Extract the [x, y] coordinate from the center of the cell holding the provided text.  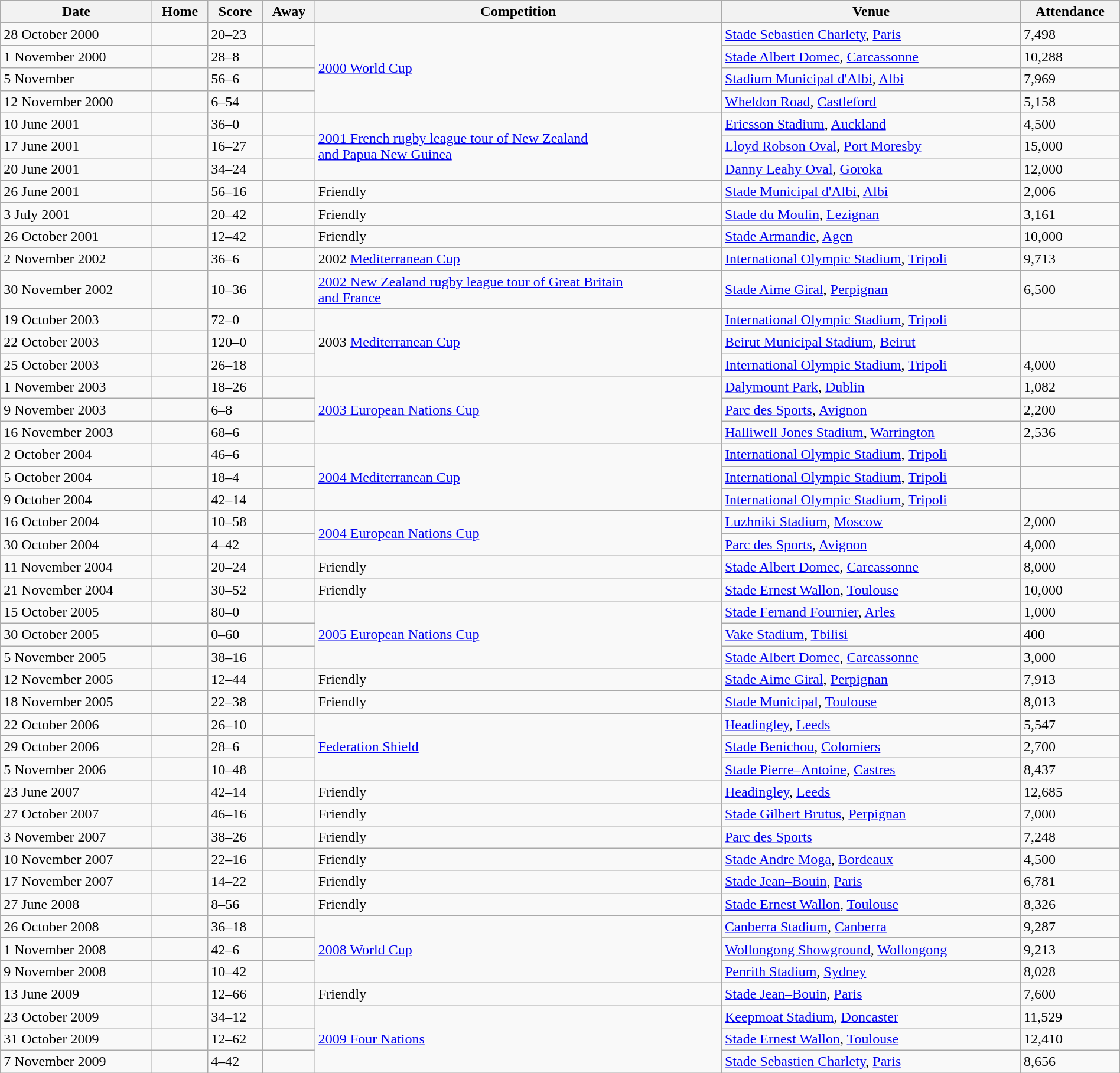
12–42 [235, 236]
22 October 2003 [76, 343]
Lloyd Robson Oval, Port Moresby [871, 146]
Parc des Sports [871, 837]
6,500 [1070, 289]
2 October 2004 [76, 455]
5,158 [1070, 102]
30 November 2002 [76, 289]
12–62 [235, 1039]
Stade Municipal, Toulouse [871, 702]
3,000 [1070, 657]
56–6 [235, 79]
Beirut Municipal Stadium, Beirut [871, 343]
400 [1070, 634]
26–18 [235, 365]
Stade Armandie, Agen [871, 236]
22–38 [235, 702]
Home [180, 12]
2000 World Cup [518, 68]
Danny Leahy Oval, Goroka [871, 169]
0–60 [235, 634]
15 October 2005 [76, 612]
2,000 [1070, 522]
8,000 [1070, 567]
Venue [871, 12]
Halliwell Jones Stadium, Warrington [871, 432]
2004 European Nations Cup [518, 533]
Away [289, 12]
6–8 [235, 410]
10 November 2007 [76, 859]
12,685 [1070, 792]
18–26 [235, 387]
Date [76, 12]
30–52 [235, 589]
2,700 [1070, 747]
1 November 2008 [76, 949]
36–18 [235, 927]
7,600 [1070, 994]
12–66 [235, 994]
7 November 2009 [76, 1062]
14–22 [235, 882]
2003 European Nations Cup [518, 410]
9 November 2008 [76, 971]
38–26 [235, 837]
3 November 2007 [76, 837]
2,536 [1070, 432]
56–16 [235, 191]
2008 World Cup [518, 949]
7,913 [1070, 680]
Stade Benichou, Colomiers [871, 747]
20–24 [235, 567]
21 November 2004 [76, 589]
1 November 2000 [76, 57]
10–42 [235, 971]
3 July 2001 [76, 214]
27 October 2007 [76, 814]
8,656 [1070, 1062]
Canberra Stadium, Canberra [871, 927]
20–42 [235, 214]
7,498 [1070, 34]
13 June 2009 [76, 994]
8,013 [1070, 702]
Penrith Stadium, Sydney [871, 971]
2004 Mediterranean Cup [518, 477]
10–48 [235, 769]
8,326 [1070, 904]
8,028 [1070, 971]
8,437 [1070, 769]
Luzhniki Stadium, Moscow [871, 522]
9,213 [1070, 949]
12 November 2000 [76, 102]
31 October 2009 [76, 1039]
28–8 [235, 57]
30 October 2004 [76, 544]
Stade Gilbert Brutus, Perpignan [871, 814]
12–44 [235, 680]
42–6 [235, 949]
2,006 [1070, 191]
15,000 [1070, 146]
17 November 2007 [76, 882]
2002 New Zealand rugby league tour of Great Britain and France [518, 289]
Competition [518, 12]
2009 Four Nations [518, 1039]
11,529 [1070, 1016]
3,161 [1070, 214]
16–27 [235, 146]
80–0 [235, 612]
26 October 2008 [76, 927]
Stade Municipal d'Albi, Albi [871, 191]
9,713 [1070, 259]
28–6 [235, 747]
5 October 2004 [76, 477]
Federation Shield [518, 747]
12 November 2005 [76, 680]
22–16 [235, 859]
2 November 2002 [76, 259]
1,082 [1070, 387]
5 November 2006 [76, 769]
19 October 2003 [76, 320]
36–0 [235, 124]
120–0 [235, 343]
2003 Mediterranean Cup [518, 343]
20 June 2001 [76, 169]
8–56 [235, 904]
Score [235, 12]
Keepmoat Stadium, Doncaster [871, 1016]
20–23 [235, 34]
1,000 [1070, 612]
18 November 2005 [76, 702]
2005 European Nations Cup [518, 634]
16 October 2004 [76, 522]
Stadium Municipal d'Albi, Albi [871, 79]
Vake Stadium, Tbilisi [871, 634]
28 October 2000 [76, 34]
12,000 [1070, 169]
11 November 2004 [76, 567]
23 October 2009 [76, 1016]
7,248 [1070, 837]
7,000 [1070, 814]
30 October 2005 [76, 634]
34–24 [235, 169]
2001 French rugby league tour of New Zealand and Papua New Guinea [518, 146]
Dalymount Park, Dublin [871, 387]
10–58 [235, 522]
36–6 [235, 259]
Stade du Moulin, Lezignan [871, 214]
10 June 2001 [76, 124]
Stade Andre Moga, Bordeaux [871, 859]
Attendance [1070, 12]
Stade Pierre–Antoine, Castres [871, 769]
5 November 2005 [76, 657]
7,969 [1070, 79]
68–6 [235, 432]
46–16 [235, 814]
12,410 [1070, 1039]
2,200 [1070, 410]
72–0 [235, 320]
27 June 2008 [76, 904]
10–36 [235, 289]
5,547 [1070, 725]
26 June 2001 [76, 191]
5 November [76, 79]
25 October 2003 [76, 365]
22 October 2006 [76, 725]
16 November 2003 [76, 432]
18–4 [235, 477]
46–6 [235, 455]
6–54 [235, 102]
23 June 2007 [76, 792]
1 November 2003 [76, 387]
6,781 [1070, 882]
38–16 [235, 657]
10,288 [1070, 57]
9 November 2003 [76, 410]
2002 Mediterranean Cup [518, 259]
26–10 [235, 725]
17 June 2001 [76, 146]
34–12 [235, 1016]
Wheldon Road, Castleford [871, 102]
9 October 2004 [76, 500]
Wollongong Showground, Wollongong [871, 949]
Stade Fernand Fournier, Arles [871, 612]
9,287 [1070, 927]
Ericsson Stadium, Auckland [871, 124]
29 October 2006 [76, 747]
26 October 2001 [76, 236]
